Provide the [X, Y] coordinate of the cell's center where the given text is located.  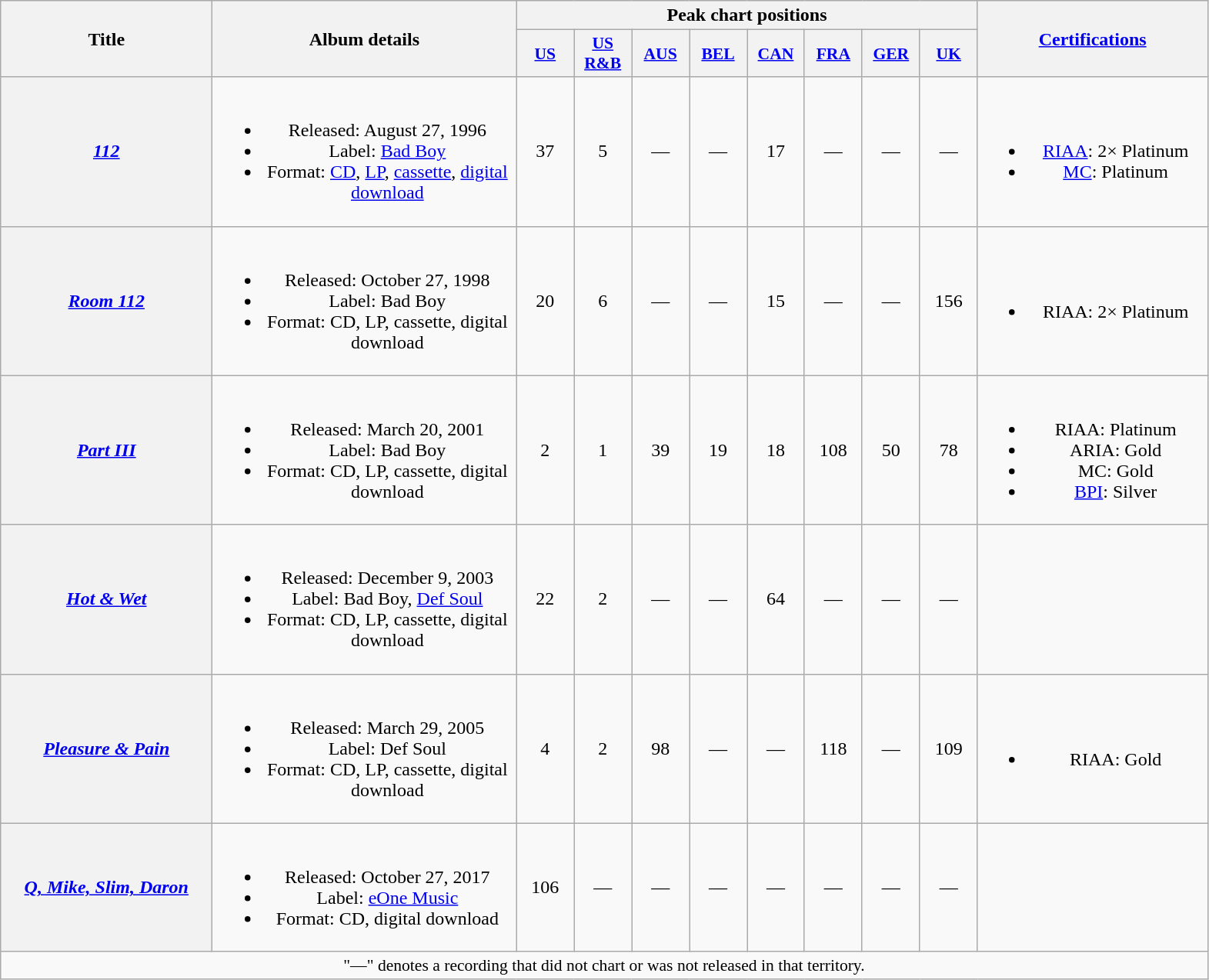
Peak chart positions [746, 15]
5 [603, 152]
GER [891, 54]
15 [776, 301]
20 [545, 301]
112 [106, 152]
Released: March 29, 2005Label: Def SoulFormat: CD, LP, cassette, digital download [365, 748]
Released: October 27, 2017Label: eOne MusicFormat: CD, digital download [365, 888]
US [545, 54]
4 [545, 748]
CAN [776, 54]
17 [776, 152]
18 [776, 450]
RIAA: Gold [1093, 748]
Released: August 27, 1996Label: Bad BoyFormat: CD, LP, cassette, digital download [365, 152]
RIAA: PlatinumARIA: GoldMC: GoldBPI: Silver [1093, 450]
19 [719, 450]
106 [545, 888]
RIAA: 2× Platinum [1093, 301]
RIAA: 2× PlatinumMC: Platinum [1093, 152]
"—" denotes a recording that did not chart or was not released in that territory. [604, 965]
64 [776, 599]
156 [948, 301]
108 [833, 450]
37 [545, 152]
78 [948, 450]
USR&B [603, 54]
Q, Mike, Slim, Daron [106, 888]
Certifications [1093, 38]
Pleasure & Pain [106, 748]
FRA [833, 54]
UK [948, 54]
39 [660, 450]
BEL [719, 54]
AUS [660, 54]
109 [948, 748]
Room 112 [106, 301]
118 [833, 748]
Released: March 20, 2001Label: Bad BoyFormat: CD, LP, cassette, digital download [365, 450]
98 [660, 748]
Part III [106, 450]
22 [545, 599]
Album details [365, 38]
50 [891, 450]
1 [603, 450]
Released: December 9, 2003Label: Bad Boy, Def SoulFormat: CD, LP, cassette, digital download [365, 599]
Title [106, 38]
Hot & Wet [106, 599]
6 [603, 301]
Released: October 27, 1998Label: Bad BoyFormat: CD, LP, cassette, digital download [365, 301]
